Scan for the cell matching the given text and deliver its [X, Y] coordinate at center. 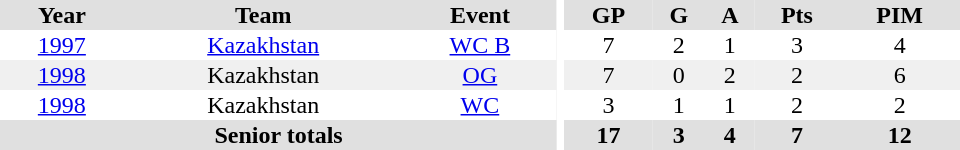
WC [480, 105]
0 [680, 75]
PIM [900, 15]
GP [608, 15]
Pts [796, 15]
12 [900, 135]
Year [62, 15]
G [680, 15]
Event [480, 15]
OG [480, 75]
A [730, 15]
Senior totals [278, 135]
1997 [62, 45]
Team [264, 15]
17 [608, 135]
WC B [480, 45]
6 [900, 75]
